Output the [x, y] coordinate of the center of the cell containing the given text.  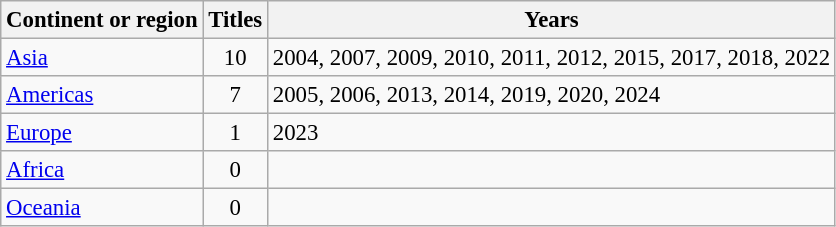
Africa [102, 170]
Continent or region [102, 20]
Americas [102, 95]
Oceania [102, 208]
Years [552, 20]
Titles [236, 20]
Europe [102, 133]
Asia [102, 58]
10 [236, 58]
7 [236, 95]
2004, 2007, 2009, 2010, 2011, 2012, 2015, 2017, 2018, 2022 [552, 58]
2023 [552, 133]
1 [236, 133]
2005, 2006, 2013, 2014, 2019, 2020, 2024 [552, 95]
